Search for the cell housing the specified text and yield its [x, y] center coordinate. 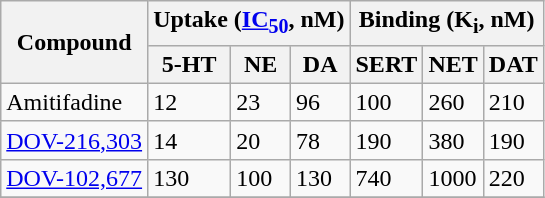
NE [261, 64]
SERT [386, 64]
260 [453, 102]
20 [261, 140]
1000 [453, 178]
DA [320, 64]
210 [513, 102]
DOV-216,303 [74, 140]
5-HT [190, 64]
220 [513, 178]
NET [453, 64]
96 [320, 102]
DAT [513, 64]
14 [190, 140]
78 [320, 140]
Amitifadine [74, 102]
Uptake (IC50, nM) [249, 23]
380 [453, 140]
23 [261, 102]
Binding (Ki, nM) [446, 23]
DOV-102,677 [74, 178]
Compound [74, 42]
740 [386, 178]
12 [190, 102]
